From the cell containing the given text, extract its center point as (X, Y) coordinate. 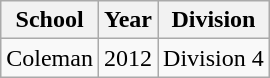
Year (128, 20)
Division (214, 20)
School (50, 20)
Coleman (50, 58)
Division 4 (214, 58)
2012 (128, 58)
